Determine the (X, Y) coordinate at the center of the cell enclosing the given text.  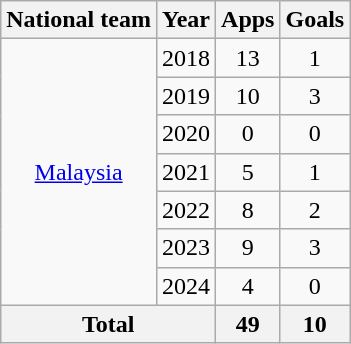
49 (248, 324)
2018 (186, 58)
Apps (248, 20)
2019 (186, 96)
8 (248, 210)
Year (186, 20)
Malaysia (79, 172)
5 (248, 172)
2 (315, 210)
2024 (186, 286)
2023 (186, 248)
2020 (186, 134)
2021 (186, 172)
Goals (315, 20)
National team (79, 20)
Total (108, 324)
4 (248, 286)
13 (248, 58)
2022 (186, 210)
9 (248, 248)
